Detect which cell encompasses the target text, then output its (X, Y) center coordinate. 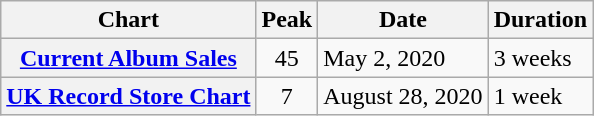
Date (403, 20)
1 week (540, 96)
May 2, 2020 (403, 58)
7 (287, 96)
Current Album Sales (128, 58)
Peak (287, 20)
UK Record Store Chart (128, 96)
Duration (540, 20)
August 28, 2020 (403, 96)
Chart (128, 20)
45 (287, 58)
3 weeks (540, 58)
